Identify which cell holds the provided text, then report its [x, y] central coordinate. 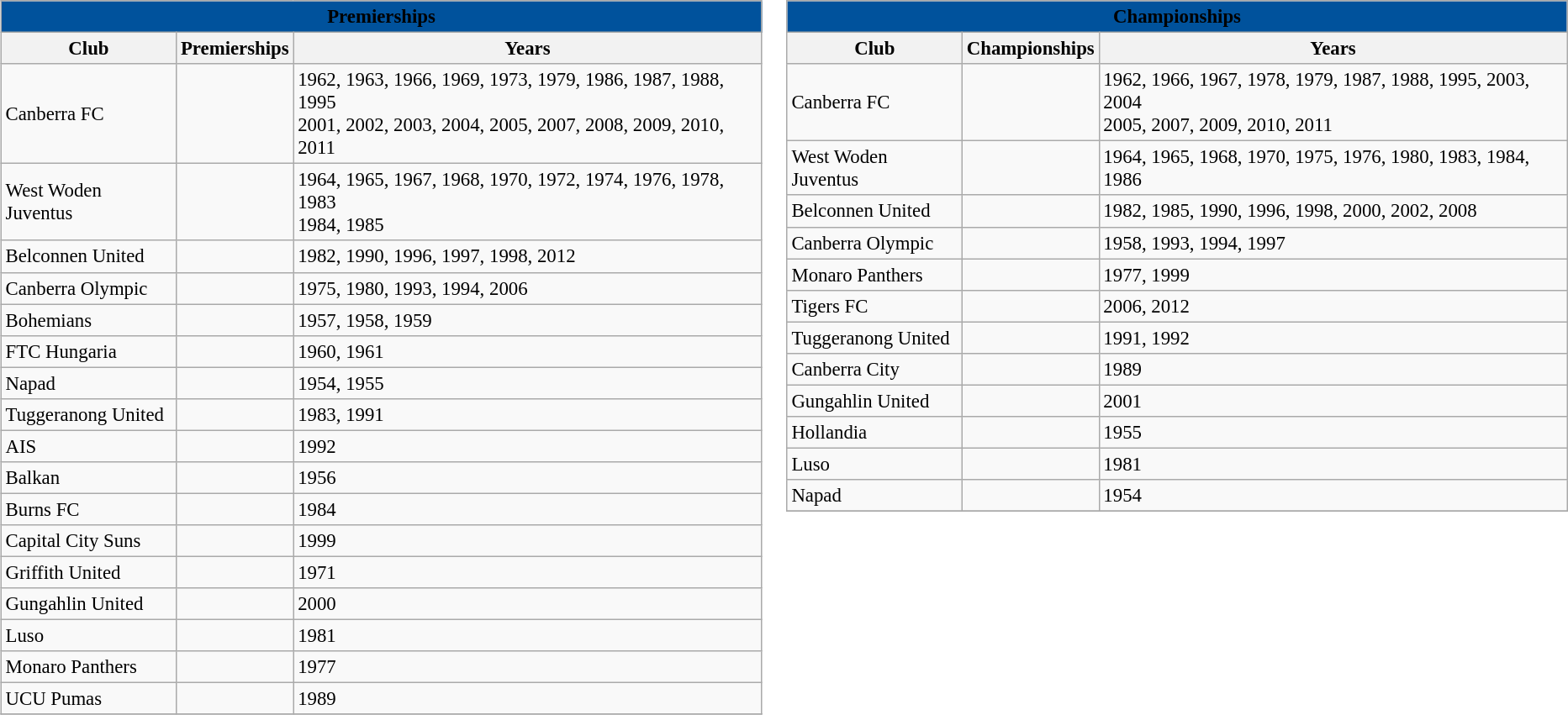
1992 [528, 446]
2006, 2012 [1333, 306]
Bohemians [88, 320]
1975, 1980, 1993, 1994, 2006 [528, 288]
Canberra City [874, 369]
1977 [528, 667]
Balkan [88, 478]
1957, 1958, 1959 [528, 320]
1962, 1966, 1967, 1978, 1979, 1987, 1988, 1995, 2003, 2004 2005, 2007, 2009, 2010, 2011 [1333, 103]
1958, 1993, 1994, 1997 [1333, 243]
1954 [1333, 496]
FTC Hungaria [88, 351]
2001 [1333, 401]
1955 [1333, 433]
UCU Pumas [88, 699]
Tigers FC [874, 306]
Hollandia [874, 433]
1960, 1961 [528, 351]
1964, 1965, 1967, 1968, 1970, 1972, 1974, 1976, 1978, 1983 1984, 1985 [528, 202]
Capital City Suns [88, 541]
Burns FC [88, 509]
1982, 1990, 1996, 1997, 1998, 2012 [528, 256]
AIS [88, 446]
1971 [528, 572]
1984 [528, 509]
1982, 1985, 1990, 1996, 1998, 2000, 2002, 2008 [1333, 211]
1983, 1991 [528, 414]
1954, 1955 [528, 383]
1991, 1992 [1333, 338]
1956 [528, 478]
2000 [528, 604]
1999 [528, 541]
1977, 1999 [1333, 275]
1962, 1963, 1966, 1969, 1973, 1979, 1986, 1987, 1988, 1995 2001, 2002, 2003, 2004, 2005, 2007, 2008, 2009, 2010, 2011 [528, 114]
Griffith United [88, 572]
1964, 1965, 1968, 1970, 1975, 1976, 1980, 1983, 1984, 1986 [1333, 168]
